Provide the (x, y) coordinate of the cell's center where the given text is located.  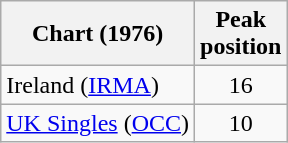
Ireland (IRMA) (98, 85)
Peakposition (241, 34)
Chart (1976) (98, 34)
UK Singles (OCC) (98, 123)
16 (241, 85)
10 (241, 123)
